Scan for the cell matching the given text and deliver its [x, y] coordinate at center. 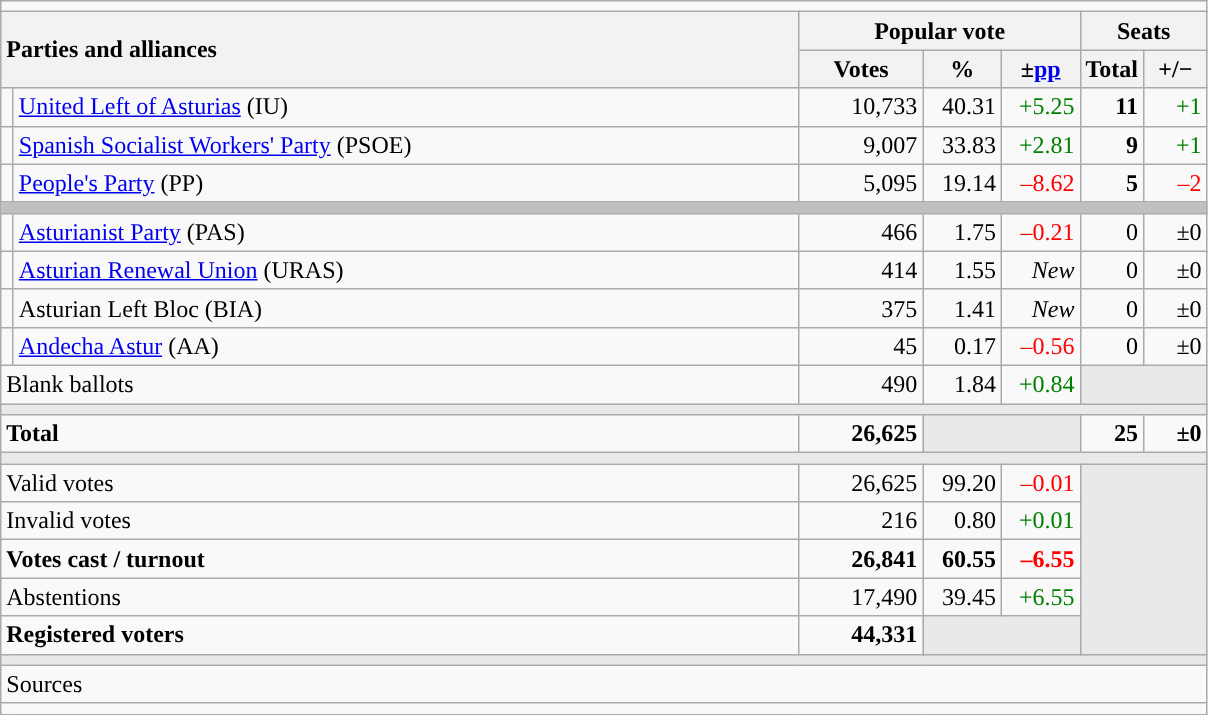
9 [1112, 145]
+5.25 [1040, 107]
99.20 [962, 483]
10,733 [861, 107]
–2 [1176, 183]
+6.55 [1040, 597]
+0.01 [1040, 521]
Votes cast / turnout [400, 559]
45 [861, 346]
Seats [1144, 31]
Asturian Renewal Union (URAS) [406, 270]
United Left of Asturias (IU) [406, 107]
19.14 [962, 183]
1.84 [962, 384]
5,095 [861, 183]
+2.81 [1040, 145]
+0.84 [1040, 384]
Andecha Astur (AA) [406, 346]
Asturian Left Bloc (BIA) [406, 308]
–0.21 [1040, 232]
40.31 [962, 107]
0.17 [962, 346]
±pp [1040, 69]
People's Party (PP) [406, 183]
0.80 [962, 521]
1.41 [962, 308]
–0.56 [1040, 346]
33.83 [962, 145]
490 [861, 384]
414 [861, 270]
39.45 [962, 597]
1.75 [962, 232]
11 [1112, 107]
Registered voters [400, 635]
Parties and alliances [400, 50]
9,007 [861, 145]
–8.62 [1040, 183]
+/− [1176, 69]
% [962, 69]
Spanish Socialist Workers' Party (PSOE) [406, 145]
Invalid votes [400, 521]
Votes [861, 69]
Popular vote [940, 31]
60.55 [962, 559]
375 [861, 308]
–0.01 [1040, 483]
Blank ballots [400, 384]
1.55 [962, 270]
Abstentions [400, 597]
216 [861, 521]
Valid votes [400, 483]
466 [861, 232]
25 [1112, 434]
Sources [604, 684]
44,331 [861, 635]
17,490 [861, 597]
26,841 [861, 559]
5 [1112, 183]
Asturianist Party (PAS) [406, 232]
–6.55 [1040, 559]
